Extract the (x, y) coordinate from the center of the cell holding the provided text.  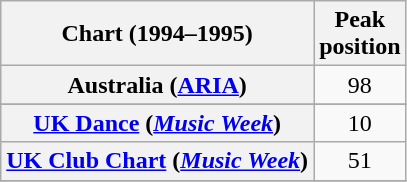
Chart (1994–1995) (158, 34)
UK Dance (Music Week) (158, 123)
10 (360, 123)
Australia (ARIA) (158, 85)
Peakposition (360, 34)
51 (360, 161)
98 (360, 85)
UK Club Chart (Music Week) (158, 161)
